Determine the [X, Y] coordinate at the center of the cell enclosing the given text.  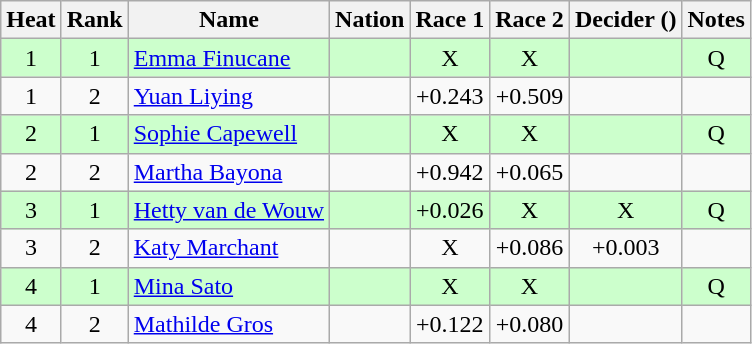
Name [228, 20]
Yuan Liying [228, 96]
+0.243 [450, 96]
Katy Marchant [228, 248]
Race 1 [450, 20]
Mathilde Gros [228, 324]
+0.509 [530, 96]
+0.122 [450, 324]
Mina Sato [228, 286]
Decider () [626, 20]
Emma Finucane [228, 58]
Heat [31, 20]
Rank [94, 20]
Martha Bayona [228, 172]
+0.086 [530, 248]
+0.026 [450, 210]
Nation [370, 20]
Notes [716, 20]
+0.003 [626, 248]
Sophie Capewell [228, 134]
+0.065 [530, 172]
Race 2 [530, 20]
+0.942 [450, 172]
Hetty van de Wouw [228, 210]
+0.080 [530, 324]
